Provide the (X, Y) coordinate of the cell's center where the given text is located.  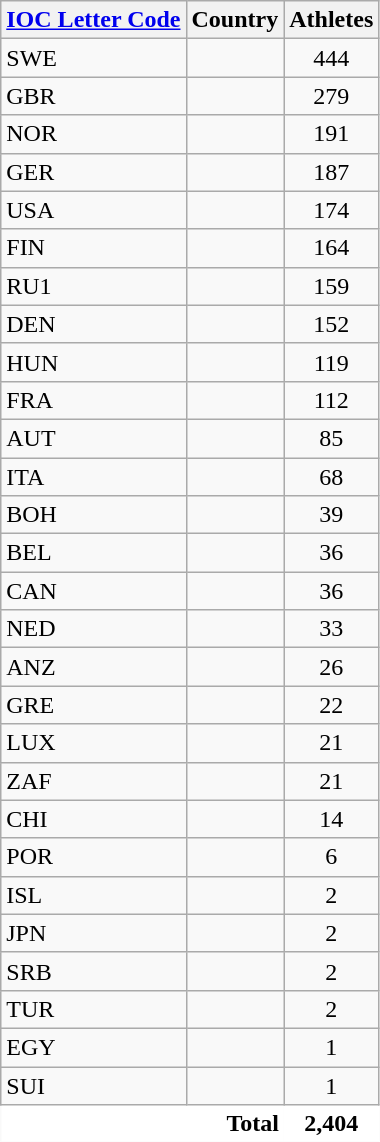
39 (332, 515)
14 (332, 819)
174 (332, 210)
FRA (94, 400)
85 (332, 438)
GBR (94, 96)
2,404 (332, 1124)
CHI (94, 819)
152 (332, 324)
RU1 (94, 286)
LUX (94, 743)
112 (332, 400)
SWE (94, 58)
68 (332, 477)
33 (332, 629)
POR (94, 857)
BOH (94, 515)
Athletes (332, 20)
DEN (94, 324)
164 (332, 248)
NOR (94, 134)
TUR (94, 1009)
ZAF (94, 781)
Country (235, 20)
NED (94, 629)
SRB (94, 971)
CAN (94, 591)
BEL (94, 553)
26 (332, 667)
6 (332, 857)
ANZ (94, 667)
Total (142, 1124)
EGY (94, 1047)
SUI (94, 1085)
USA (94, 210)
187 (332, 172)
159 (332, 286)
444 (332, 58)
ITA (94, 477)
119 (332, 362)
279 (332, 96)
IOC Letter Code (94, 20)
FIN (94, 248)
AUT (94, 438)
22 (332, 705)
GRE (94, 705)
HUN (94, 362)
JPN (94, 933)
191 (332, 134)
GER (94, 172)
ISL (94, 895)
